Extract the [X, Y] coordinate from the center of the cell holding the provided text.  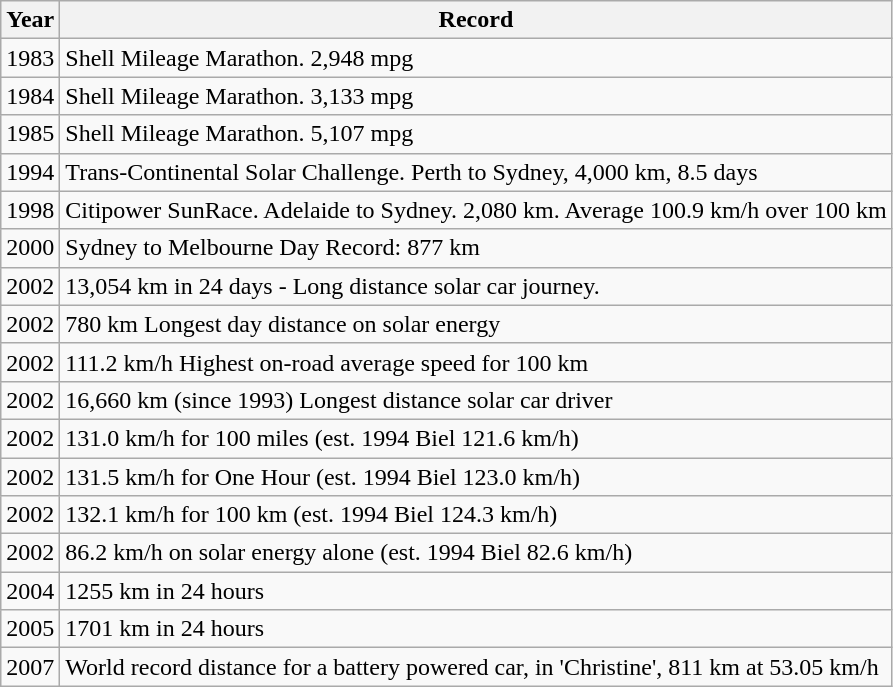
1998 [30, 210]
132.1 km/h for 100 km (est. 1994 Biel 124.3 km/h) [476, 515]
1994 [30, 172]
1255 km in 24 hours [476, 591]
1984 [30, 96]
Sydney to Melbourne Day Record: 877 km [476, 248]
Year [30, 20]
Shell Mileage Marathon. 2,948 mpg [476, 58]
131.5 km/h for One Hour (est. 1994 Biel 123.0 km/h) [476, 477]
World record distance for a battery powered car, in 'Christine', 811 km at 53.05 km/h [476, 667]
Record [476, 20]
2000 [30, 248]
131.0 km/h for 100 miles (est. 1994 Biel 121.6 km/h) [476, 438]
2007 [30, 667]
86.2 km/h on solar energy alone (est. 1994 Biel 82.6 km/h) [476, 553]
1983 [30, 58]
2005 [30, 629]
780 km Longest day distance on solar energy [476, 324]
2004 [30, 591]
111.2 km/h Highest on-road average speed for 100 km [476, 362]
13,054 km in 24 days - Long distance solar car journey. [476, 286]
Trans-Continental Solar Challenge. Perth to Sydney, 4,000 km, 8.5 days [476, 172]
1985 [30, 134]
Citipower SunRace. Adelaide to Sydney. 2,080 km. Average 100.9 km/h over 100 km [476, 210]
16,660 km (since 1993) Longest distance solar car driver [476, 400]
1701 km in 24 hours [476, 629]
Shell Mileage Marathon. 3,133 mpg [476, 96]
Shell Mileage Marathon. 5,107 mpg [476, 134]
